For the text-containing cell, return its midpoint in (x, y) coordinate format. 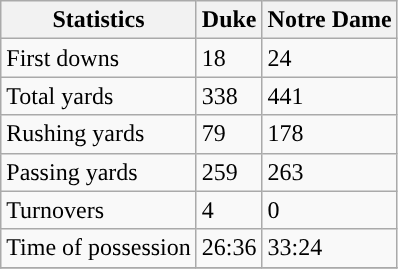
First downs (99, 58)
441 (330, 96)
4 (229, 210)
26:36 (229, 248)
Time of possession (99, 248)
Duke (229, 20)
178 (330, 134)
263 (330, 172)
24 (330, 58)
Turnovers (99, 210)
338 (229, 96)
18 (229, 58)
Statistics (99, 20)
Rushing yards (99, 134)
33:24 (330, 248)
Passing yards (99, 172)
Notre Dame (330, 20)
79 (229, 134)
0 (330, 210)
259 (229, 172)
Total yards (99, 96)
